Detect which cell encompasses the target text, then output its [X, Y] center coordinate. 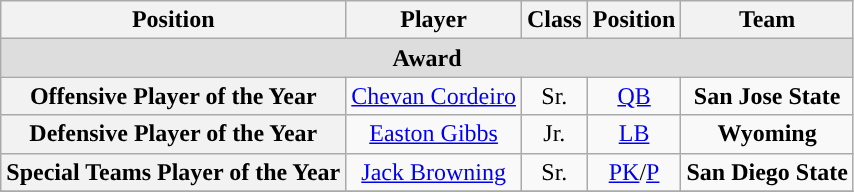
Offensive Player of the Year [174, 96]
Chevan Cordeiro [434, 96]
QB [634, 96]
PK/P [634, 172]
Class [554, 20]
Wyoming [767, 134]
Easton Gibbs [434, 134]
Team [767, 20]
LB [634, 134]
Defensive Player of the Year [174, 134]
Award [428, 58]
Player [434, 20]
San Diego State [767, 172]
San Jose State [767, 96]
Jr. [554, 134]
Special Teams Player of the Year [174, 172]
Jack Browning [434, 172]
